Identify which cell holds the provided text, then report its [X, Y] central coordinate. 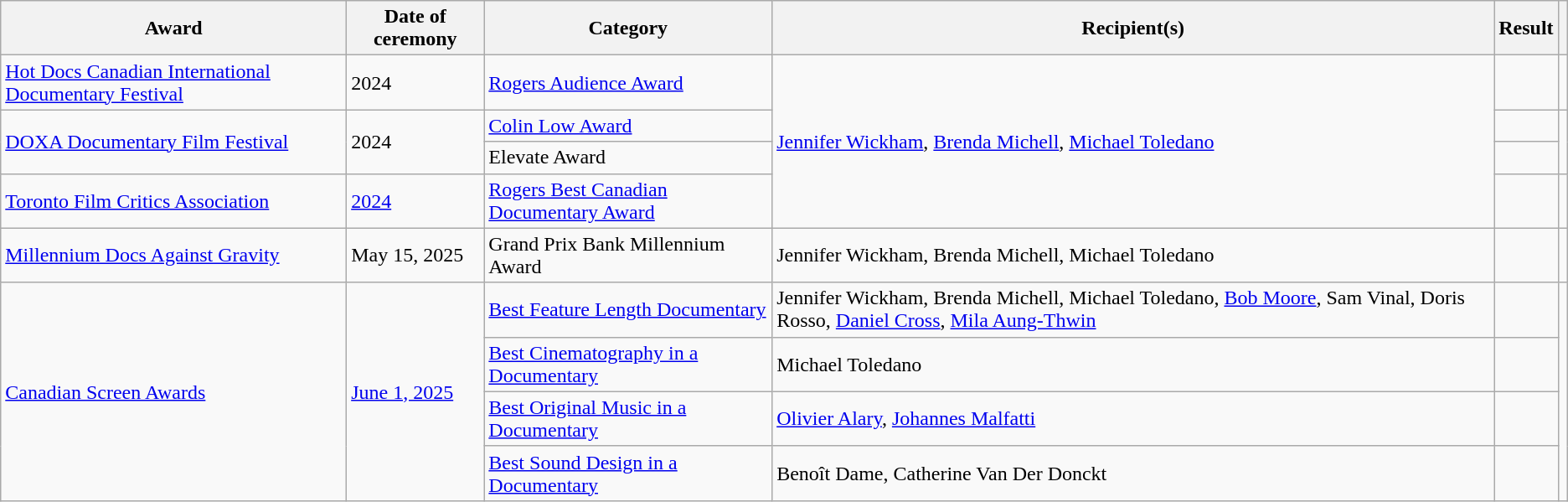
Millennium Docs Against Gravity [174, 255]
Jennifer Wickham, Brenda Michell, Michael Toledano, Bob Moore, Sam Vinal, Doris Rosso, Daniel Cross, Mila Aung-Thwin [1133, 310]
Rogers Best Canadian Documentary Award [628, 201]
Best Feature Length Documentary [628, 310]
Best Cinematography in a Documentary [628, 364]
Hot Docs Canadian International Documentary Festival [174, 82]
Best Sound Design in a Documentary [628, 473]
DOXA Documentary Film Festival [174, 142]
May 15, 2025 [415, 255]
Olivier Alary, Johannes Malfatti [1133, 419]
Rogers Audience Award [628, 82]
Result [1526, 28]
Category [628, 28]
Michael Toledano [1133, 364]
Date of ceremony [415, 28]
Elevate Award [628, 158]
Benoît Dame, Catherine Van Der Donckt [1133, 473]
Recipient(s) [1133, 28]
Grand Prix Bank Millennium Award [628, 255]
Canadian Screen Awards [174, 391]
Toronto Film Critics Association [174, 201]
Colin Low Award [628, 126]
Best Original Music in a Documentary [628, 419]
June 1, 2025 [415, 391]
Award [174, 28]
